Identify which cell holds the provided text, then report its [x, y] central coordinate. 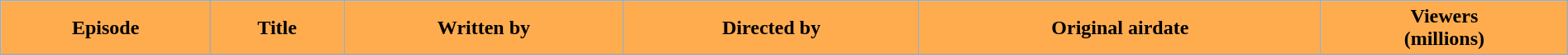
Viewers(millions) [1444, 28]
Episode [106, 28]
Original airdate [1120, 28]
Directed by [771, 28]
Written by [485, 28]
Title [278, 28]
